Return (X, Y) of the center of cell containing provided text 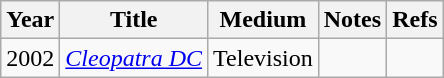
2002 (30, 58)
Medium (264, 20)
Television (264, 58)
Notes (352, 20)
Year (30, 20)
Cleopatra DC (134, 58)
Refs (415, 20)
Title (134, 20)
